Identify which cell holds the provided text, then report its [X, Y] central coordinate. 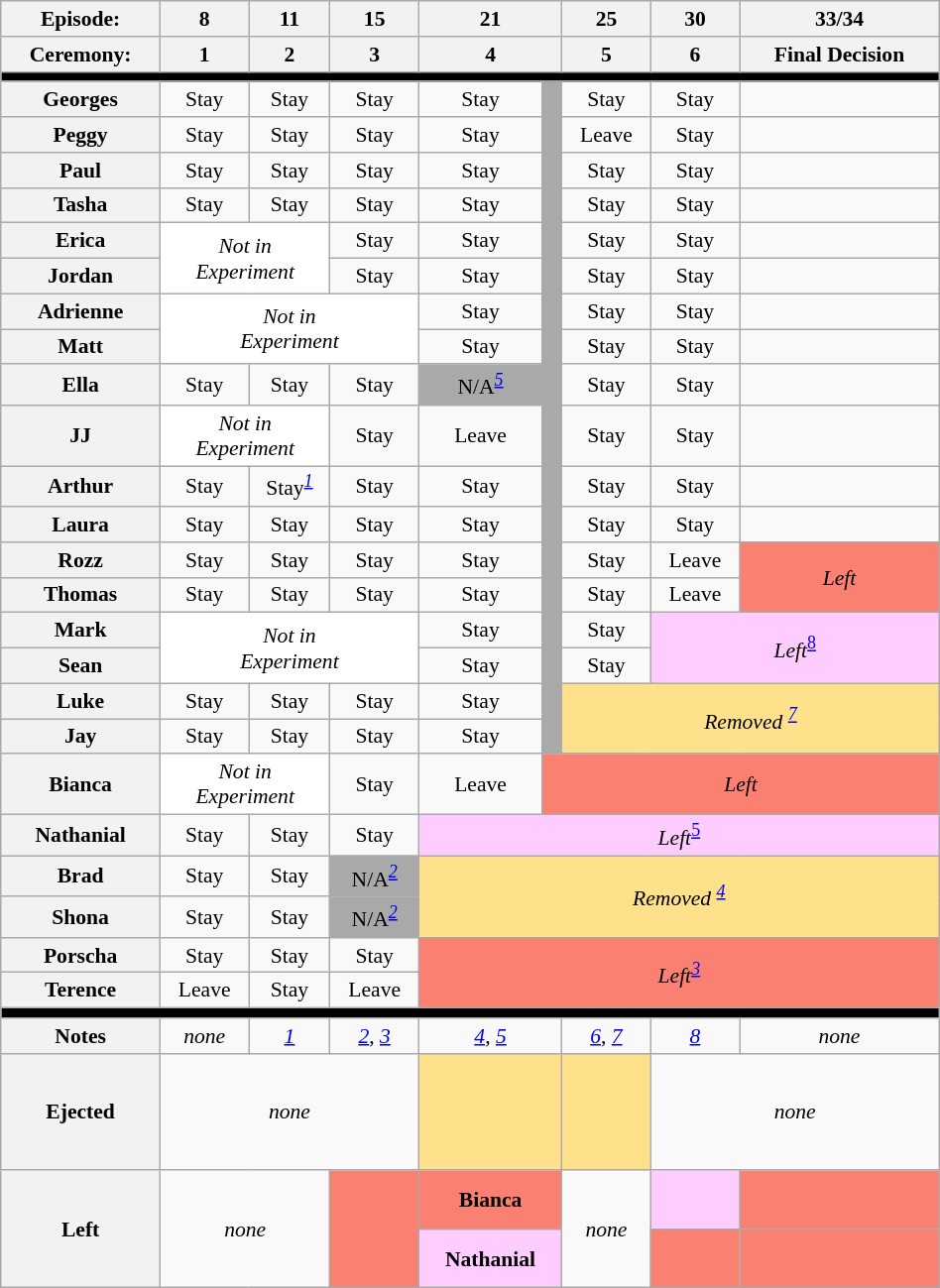
Mark [81, 631]
Episode: [81, 19]
Sean [81, 666]
15 [375, 19]
Porscha [81, 956]
Matt [81, 347]
Georges [81, 100]
Thomas [81, 596]
Notes [81, 1036]
Ella [81, 385]
Final Decision [840, 55]
25 [607, 19]
Luke [81, 701]
JJ [81, 436]
Peggy [81, 135]
Shona [81, 916]
4, 5 [490, 1036]
4 [490, 55]
Brad [81, 877]
2, 3 [375, 1036]
Arthur [81, 486]
Adrienne [81, 311]
Tasha [81, 205]
Erica [81, 241]
Ceremony: [81, 55]
Terence [81, 991]
Removed 7 [752, 718]
5 [607, 55]
Jordan [81, 277]
2 [290, 55]
21 [490, 19]
Ejected [81, 1112]
6, 7 [607, 1036]
Laura [81, 525]
Stay1 [290, 486]
Paul [81, 171]
3 [375, 55]
Left5 [678, 835]
Left3 [678, 974]
Jay [81, 737]
Removed 4 [678, 896]
33/34 [840, 19]
N/A5 [480, 385]
Left8 [795, 648]
11 [290, 19]
30 [695, 19]
6 [695, 55]
Rozz [81, 560]
